Pinpoint the cell where the given text exists, returning its (x, y) midpoint coordinate. 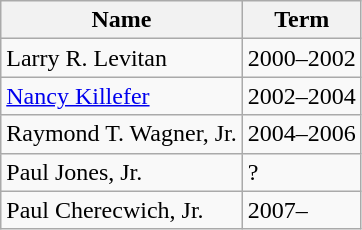
Paul Jones, Jr. (122, 172)
Raymond T. Wagner, Jr. (122, 134)
Name (122, 20)
2002–2004 (302, 96)
Paul Cherecwich, Jr. (122, 210)
2007– (302, 210)
2000–2002 (302, 58)
Larry R. Levitan (122, 58)
? (302, 172)
Nancy Killefer (122, 96)
Term (302, 20)
2004–2006 (302, 134)
